Pinpoint the cell where the given text exists, returning its [X, Y] midpoint coordinate. 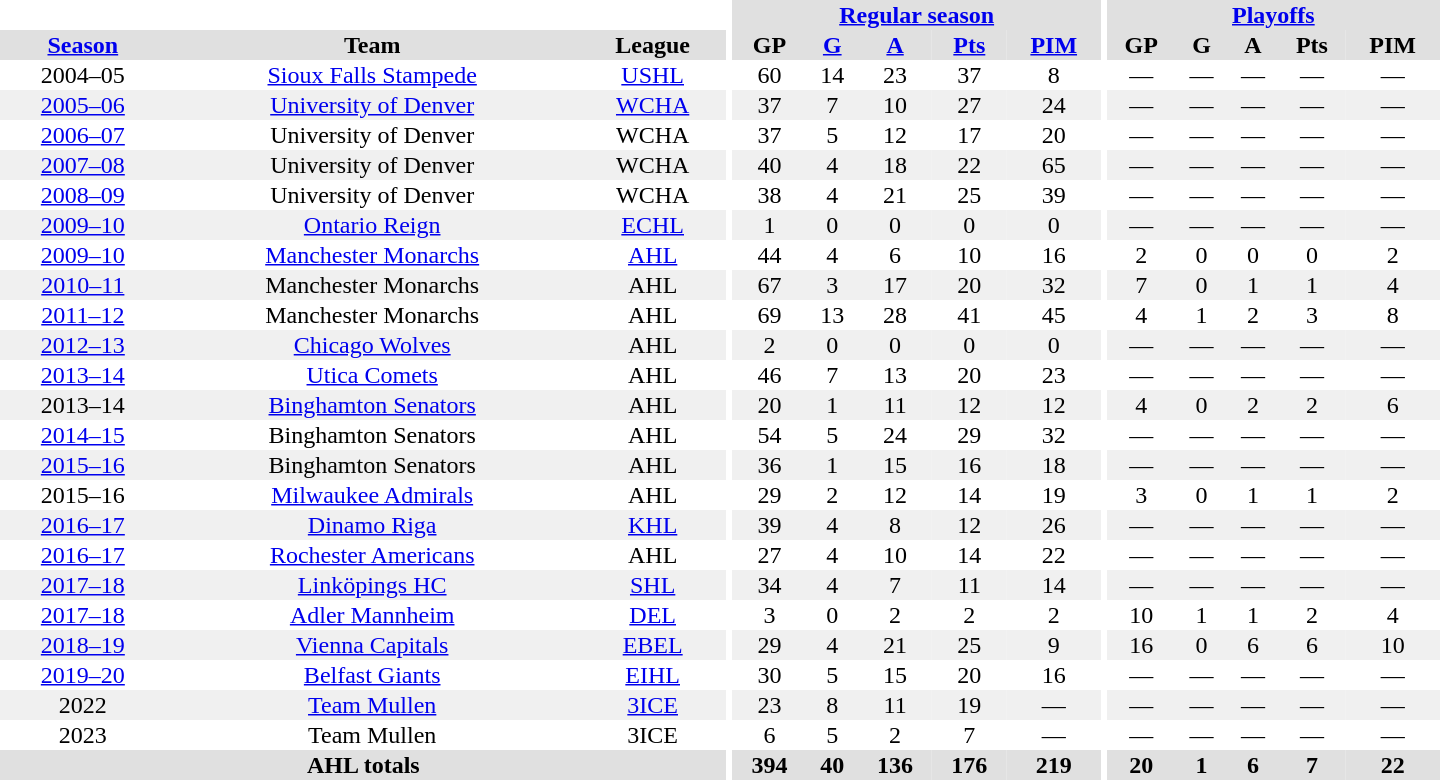
ECHL [653, 225]
2014–15 [83, 435]
Rochester Americans [372, 555]
44 [769, 255]
26 [1054, 525]
219 [1054, 765]
Milwaukee Admirals [372, 495]
67 [769, 285]
41 [969, 315]
KHL [653, 525]
Sioux Falls Stampede [372, 75]
2023 [83, 735]
2008–09 [83, 195]
34 [769, 585]
36 [769, 465]
Utica Comets [372, 375]
46 [769, 375]
54 [769, 435]
69 [769, 315]
Dinamo Riga [372, 525]
SHL [653, 585]
60 [769, 75]
USHL [653, 75]
2010–11 [83, 285]
Ontario Reign [372, 225]
176 [969, 765]
Chicago Wolves [372, 345]
Vienna Capitals [372, 645]
Playoffs [1274, 15]
2012–13 [83, 345]
136 [895, 765]
65 [1054, 165]
30 [769, 675]
2022 [83, 705]
2019–20 [83, 675]
45 [1054, 315]
Adler Mannheim [372, 615]
AHL totals [364, 765]
2004–05 [83, 75]
38 [769, 195]
EBEL [653, 645]
2007–08 [83, 165]
Season [83, 45]
9 [1054, 645]
DEL [653, 615]
League [653, 45]
2006–07 [83, 135]
Linköpings HC [372, 585]
Belfast Giants [372, 675]
394 [769, 765]
Team [372, 45]
Regular season [916, 15]
28 [895, 315]
2018–19 [83, 645]
2005–06 [83, 105]
EIHL [653, 675]
2011–12 [83, 315]
